From the cell containing the given text, extract its center point as (x, y) coordinate. 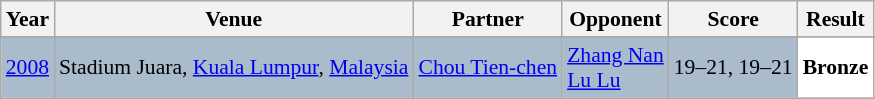
Stadium Juara, Kuala Lumpur, Malaysia (234, 68)
Zhang Nan Lu Lu (616, 68)
Score (734, 19)
Year (28, 19)
Bronze (836, 68)
19–21, 19–21 (734, 68)
Partner (488, 19)
Opponent (616, 19)
Result (836, 19)
Venue (234, 19)
2008 (28, 68)
Chou Tien-chen (488, 68)
